Extract the [x, y] coordinate from the center of the cell holding the provided text.  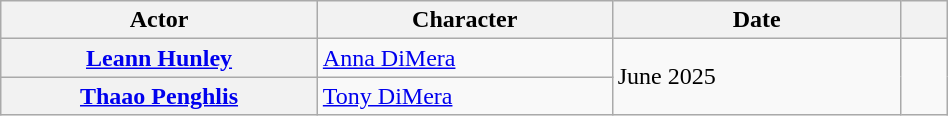
Leann Hunley [160, 58]
Date [756, 20]
Thaao Penghlis [160, 96]
Actor [160, 20]
Tony DiMera [464, 96]
June 2025 [756, 77]
Character [464, 20]
Anna DiMera [464, 58]
